From the cell containing the given text, extract its center point as [X, Y] coordinate. 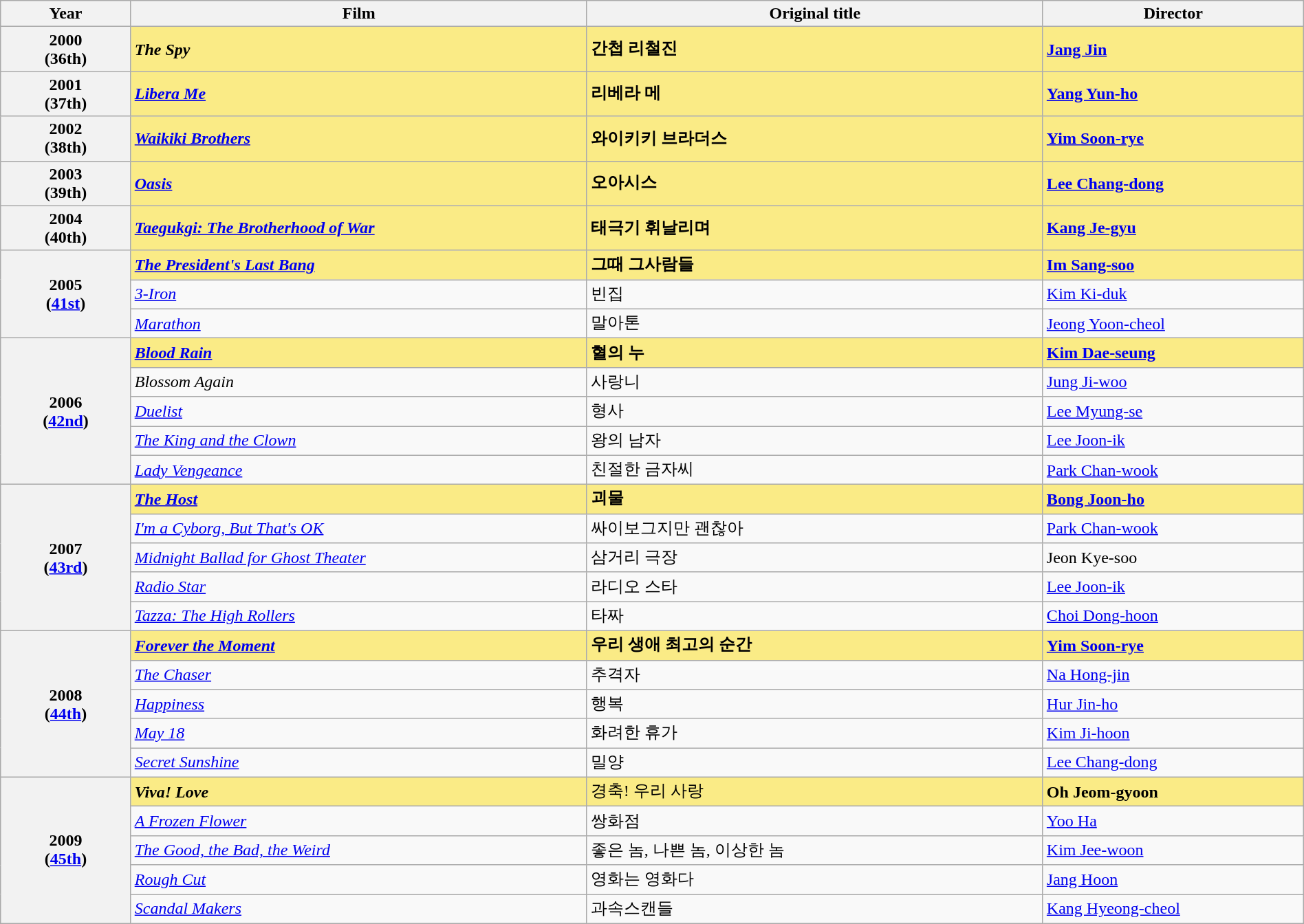
Secret Sunshine [359, 763]
괴물 [814, 499]
Director [1173, 14]
The Chaser [359, 675]
Lady Vengeance [359, 470]
친절한 금자씨 [814, 470]
2001(37th) [66, 93]
화려한 휴가 [814, 733]
Jeon Kye-soo [1173, 558]
2008(44th) [66, 704]
2003(39th) [66, 183]
Jang Hoon [1173, 880]
3-Iron [359, 294]
Choi Dong-hoon [1173, 616]
밀양 [814, 763]
Kim Jee-woon [1173, 850]
Yoo Ha [1173, 821]
Lee Myung-se [1173, 411]
Hur Jin-ho [1173, 704]
Scandal Makers [359, 909]
2006(42nd) [66, 411]
The Spy [359, 49]
Waikiki Brothers [359, 139]
왕의 남자 [814, 441]
Duelist [359, 411]
Blood Rain [359, 353]
Oasis [359, 183]
쌍화점 [814, 821]
Bong Joon-ho [1173, 499]
Jeong Yoon-cheol [1173, 323]
Jang Jin [1173, 49]
경축! 우리 사랑 [814, 792]
와이키키 브라더스 [814, 139]
Original title [814, 14]
말아톤 [814, 323]
태극기 휘날리며 [814, 228]
삼거리 극장 [814, 558]
Viva! Love [359, 792]
Radio Star [359, 587]
May 18 [359, 733]
2000(36th) [66, 49]
2002(38th) [66, 139]
I'm a Cyborg, But That's OK [359, 528]
타짜 [814, 616]
The Good, the Bad, the Weird [359, 850]
Marathon [359, 323]
A Frozen Flower [359, 821]
라디오 스타 [814, 587]
Film [359, 14]
리베라 메 [814, 93]
형사 [814, 411]
Kim Dae-seung [1173, 353]
오아시스 [814, 183]
2007(43rd) [66, 558]
혈의 누 [814, 353]
좋은 놈, 나쁜 놈, 이상한 놈 [814, 850]
Tazza: The High Rollers [359, 616]
사랑니 [814, 382]
2009(45th) [66, 850]
그때 그사람들 [814, 265]
추격자 [814, 675]
Kim Ki-duk [1173, 294]
과속스캔들 [814, 909]
우리 생애 최고의 순간 [814, 645]
Kang Je-gyu [1173, 228]
Kim Ji-hoon [1173, 733]
Rough Cut [359, 880]
The Host [359, 499]
Forever the Moment [359, 645]
싸이보그지만 괜찮아 [814, 528]
간첩 리철진 [814, 49]
빈집 [814, 294]
Jung Ji-woo [1173, 382]
Im Sang-soo [1173, 265]
2005(41st) [66, 294]
영화는 영화다 [814, 880]
Oh Jeom-gyoon [1173, 792]
2004(40th) [66, 228]
행복 [814, 704]
Year [66, 14]
Na Hong-jin [1173, 675]
Midnight Ballad for Ghost Theater [359, 558]
Kang Hyeong-cheol [1173, 909]
The King and the Clown [359, 441]
Libera Me [359, 93]
The President's Last Bang [359, 265]
Happiness [359, 704]
Taegukgi: The Brotherhood of War [359, 228]
Yang Yun-ho [1173, 93]
Blossom Again [359, 382]
